Output the (X, Y) coordinate of the center of the cell containing the given text.  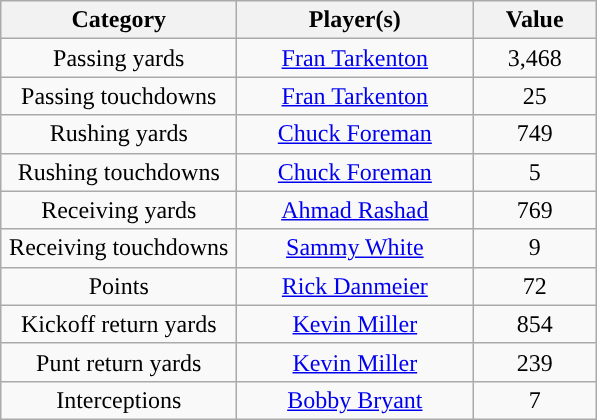
Bobby Bryant (355, 400)
Receiving yards (119, 210)
Points (119, 286)
Category (119, 20)
Passing yards (119, 58)
749 (535, 134)
Rushing touchdowns (119, 172)
Interceptions (119, 400)
7 (535, 400)
9 (535, 248)
Rick Danmeier (355, 286)
Receiving touchdowns (119, 248)
72 (535, 286)
Punt return yards (119, 362)
Kickoff return yards (119, 324)
Passing touchdowns (119, 96)
Rushing yards (119, 134)
3,468 (535, 58)
5 (535, 172)
Value (535, 20)
769 (535, 210)
25 (535, 96)
239 (535, 362)
Sammy White (355, 248)
Ahmad Rashad (355, 210)
Player(s) (355, 20)
854 (535, 324)
